Determine the [x, y] coordinate at the center of the cell enclosing the given text.  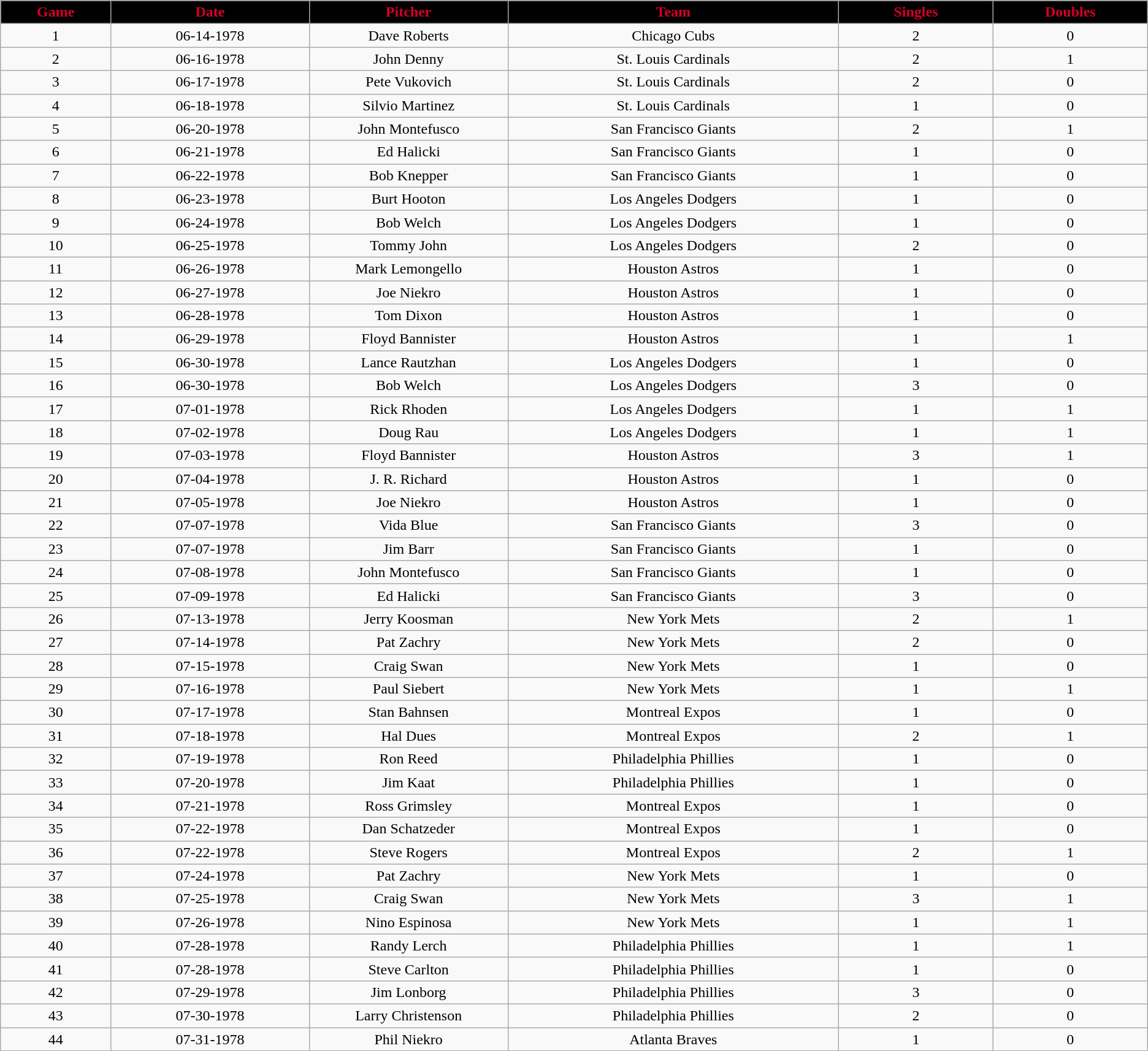
06-17-1978 [210, 82]
6 [56, 152]
11 [56, 269]
23 [56, 549]
06-28-1978 [210, 316]
10 [56, 245]
Bob Knepper [408, 175]
07-03-1978 [210, 456]
Burt Hooton [408, 199]
07-25-1978 [210, 899]
Game [56, 12]
07-19-1978 [210, 759]
07-30-1978 [210, 1015]
07-16-1978 [210, 689]
07-04-1978 [210, 479]
17 [56, 409]
Vida Blue [408, 525]
Steve Carlton [408, 969]
36 [56, 852]
Team [673, 12]
06-14-1978 [210, 36]
25 [56, 595]
Doubles [1070, 12]
28 [56, 665]
06-21-1978 [210, 152]
19 [56, 456]
34 [56, 806]
07-21-1978 [210, 806]
07-14-1978 [210, 642]
Chicago Cubs [673, 36]
37 [56, 876]
Lance Rautzhan [408, 362]
07-01-1978 [210, 409]
32 [56, 759]
Ron Reed [408, 759]
12 [56, 292]
41 [56, 969]
29 [56, 689]
07-13-1978 [210, 619]
Ross Grimsley [408, 806]
26 [56, 619]
22 [56, 525]
18 [56, 432]
Atlanta Braves [673, 1039]
Paul Siebert [408, 689]
Phil Niekro [408, 1039]
07-08-1978 [210, 572]
35 [56, 829]
Dan Schatzeder [408, 829]
27 [56, 642]
Larry Christenson [408, 1015]
Silvio Martinez [408, 105]
Nino Espinosa [408, 922]
07-09-1978 [210, 595]
07-17-1978 [210, 713]
06-22-1978 [210, 175]
06-24-1978 [210, 222]
24 [56, 572]
07-24-1978 [210, 876]
J. R. Richard [408, 479]
Mark Lemongello [408, 269]
07-20-1978 [210, 782]
40 [56, 946]
Date [210, 12]
9 [56, 222]
21 [56, 502]
07-18-1978 [210, 736]
Jim Lonborg [408, 992]
16 [56, 386]
Dave Roberts [408, 36]
13 [56, 316]
33 [56, 782]
06-26-1978 [210, 269]
Jim Barr [408, 549]
07-29-1978 [210, 992]
39 [56, 922]
06-23-1978 [210, 199]
Tommy John [408, 245]
8 [56, 199]
07-05-1978 [210, 502]
Doug Rau [408, 432]
06-25-1978 [210, 245]
Randy Lerch [408, 946]
30 [56, 713]
John Denny [408, 59]
4 [56, 105]
Singles [916, 12]
5 [56, 129]
06-27-1978 [210, 292]
42 [56, 992]
Stan Bahnsen [408, 713]
43 [56, 1015]
06-18-1978 [210, 105]
Steve Rogers [408, 852]
Jim Kaat [408, 782]
06-16-1978 [210, 59]
07-26-1978 [210, 922]
07-15-1978 [210, 665]
20 [56, 479]
07-31-1978 [210, 1039]
Rick Rhoden [408, 409]
06-20-1978 [210, 129]
31 [56, 736]
38 [56, 899]
7 [56, 175]
Pete Vukovich [408, 82]
Tom Dixon [408, 316]
15 [56, 362]
Jerry Koosman [408, 619]
07-02-1978 [210, 432]
Pitcher [408, 12]
06-29-1978 [210, 339]
44 [56, 1039]
Hal Dues [408, 736]
14 [56, 339]
